Capture the cell that displays the provided text and extract its (X, Y) central coordinate. 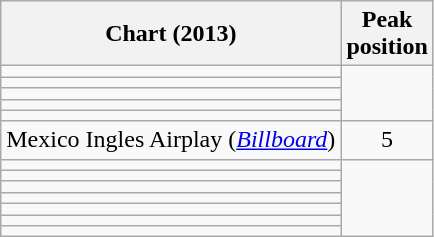
Mexico Ingles Airplay (Billboard) (171, 140)
Chart (2013) (171, 34)
5 (387, 140)
Peakposition (387, 34)
